Pinpoint the cell where the given text exists, returning its (X, Y) midpoint coordinate. 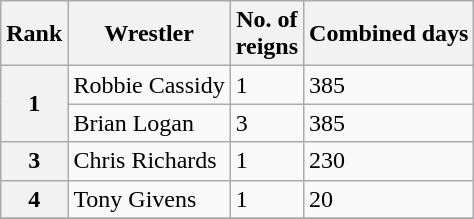
20 (389, 199)
Tony Givens (149, 199)
No. ofreigns (266, 34)
Robbie Cassidy (149, 85)
Wrestler (149, 34)
Combined days (389, 34)
Rank (34, 34)
4 (34, 199)
Chris Richards (149, 161)
230 (389, 161)
Brian Logan (149, 123)
